For the text-containing cell, return its midpoint in (X, Y) coordinate format. 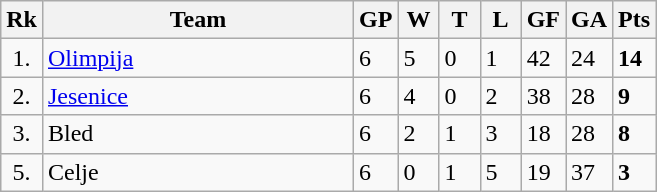
19 (543, 172)
Olimpija (198, 58)
Pts (634, 20)
42 (543, 58)
5. (22, 172)
38 (543, 96)
Jesenice (198, 96)
GF (543, 20)
4 (418, 96)
Rk (22, 20)
Bled (198, 134)
T (460, 20)
L (500, 20)
GA (590, 20)
9 (634, 96)
GP (376, 20)
Team (198, 20)
2. (22, 96)
1. (22, 58)
8 (634, 134)
24 (590, 58)
18 (543, 134)
37 (590, 172)
W (418, 20)
Celje (198, 172)
3. (22, 134)
14 (634, 58)
